Locate the cell with the specified text and output its (x, y) center coordinate. 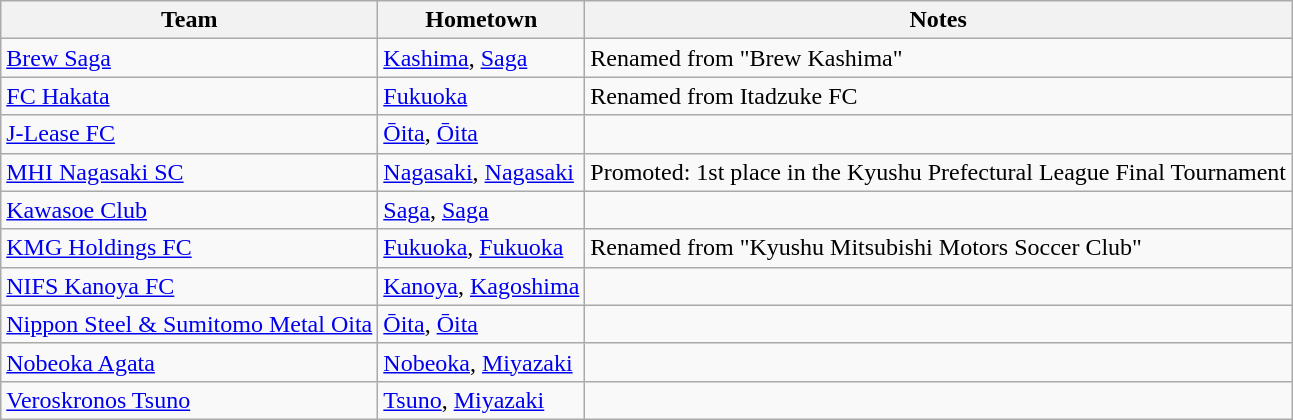
Renamed from "Brew Kashima" (938, 58)
Renamed from "Kyushu Mitsubishi Motors Soccer Club" (938, 248)
Hometown (482, 20)
Promoted: 1st place in the Kyushu Prefectural League Final Tournament (938, 172)
J-Lease FC (190, 134)
Notes (938, 20)
Saga, Saga (482, 210)
Kanoya, Kagoshima (482, 286)
Fukuoka (482, 96)
KMG Holdings FC (190, 248)
Nobeoka Agata (190, 362)
MHI Nagasaki SC (190, 172)
Nagasaki, Nagasaki (482, 172)
Kashima, Saga (482, 58)
Nippon Steel & Sumitomo Metal Oita (190, 324)
Brew Saga (190, 58)
Kawasoe Club (190, 210)
Tsuno, Miyazaki (482, 400)
Veroskronos Tsuno (190, 400)
Fukuoka, Fukuoka (482, 248)
Team (190, 20)
Nobeoka, Miyazaki (482, 362)
FC Hakata (190, 96)
NIFS Kanoya FC (190, 286)
Renamed from Itadzuke FC (938, 96)
